For the text-containing cell, return its midpoint in [X, Y] coordinate format. 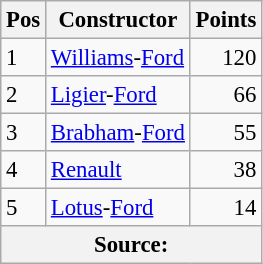
14 [226, 208]
Pos [24, 20]
Brabham-Ford [118, 133]
5 [24, 208]
Renault [118, 170]
2 [24, 95]
120 [226, 58]
Source: [132, 245]
38 [226, 170]
Constructor [118, 20]
3 [24, 133]
1 [24, 58]
66 [226, 95]
55 [226, 133]
Williams-Ford [118, 58]
Lotus-Ford [118, 208]
Ligier-Ford [118, 95]
4 [24, 170]
Points [226, 20]
